Return (x, y) of the center of cell containing provided text 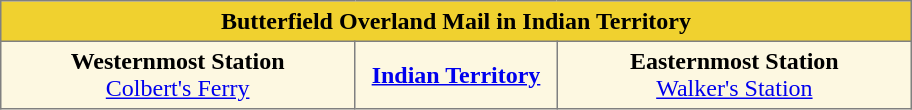
Butterfield Overland Mail in Indian Territory (456, 21)
Easternmost StationWalker's Station (734, 75)
Westernmost StationColbert's Ferry (177, 75)
Indian Territory (456, 75)
